Determine the [X, Y] coordinate at the center of the cell enclosing the given text.  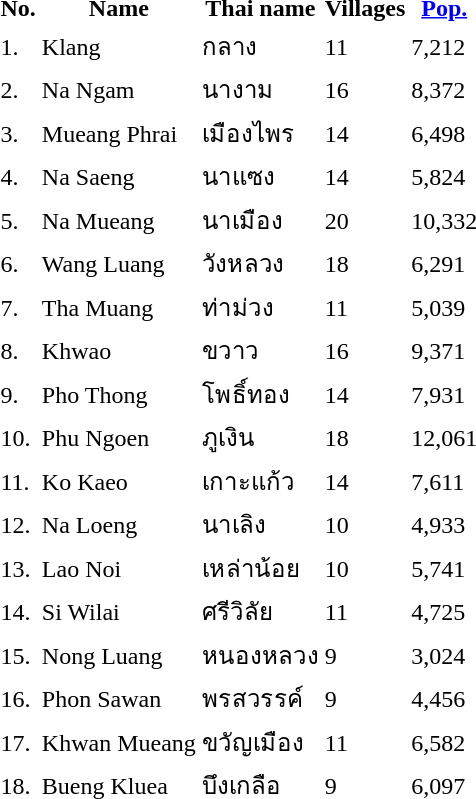
เหล่าน้อย [260, 568]
Nong Luang [118, 655]
นาเมือง [260, 220]
ท่าม่วง [260, 307]
Na Ngam [118, 90]
Ko Kaeo [118, 481]
Na Saeng [118, 176]
นางาม [260, 90]
ขวัญเมือง [260, 742]
เมืองไพร [260, 133]
Khwan Mueang [118, 742]
ภูเงิน [260, 438]
Klang [118, 46]
20 [364, 220]
นาเลิง [260, 524]
Na Mueang [118, 220]
Phon Sawan [118, 698]
นาแซง [260, 176]
โพธิ์ทอง [260, 394]
Phu Ngoen [118, 438]
Wang Luang [118, 264]
Tha Muang [118, 307]
วังหลวง [260, 264]
ศรีวิลัย [260, 612]
พรสวรรค์ [260, 698]
กลาง [260, 46]
Lao Noi [118, 568]
Si Wilai [118, 612]
ขวาว [260, 350]
Khwao [118, 350]
Mueang Phrai [118, 133]
หนองหลวง [260, 655]
Pho Thong [118, 394]
เกาะแก้ว [260, 481]
Na Loeng [118, 524]
